Pinpoint the cell where the given text exists, returning its [X, Y] midpoint coordinate. 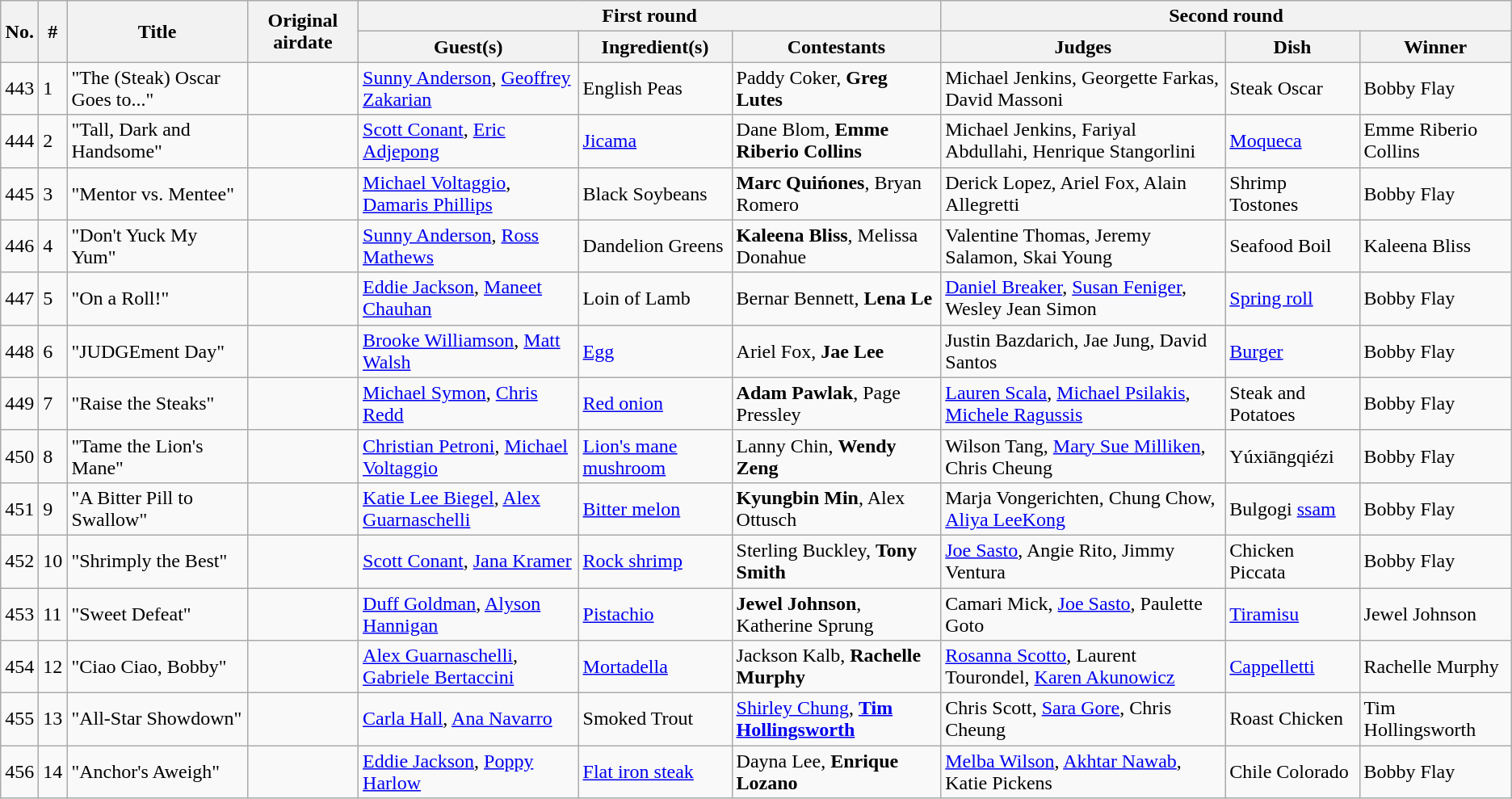
443 [19, 89]
Guest(s) [468, 47]
Bitter melon [655, 509]
452 [19, 561]
Steak Oscar [1292, 89]
Ariel Fox, Jae Lee [837, 351]
446 [19, 246]
Jackson Kalb, Rachelle Murphy [837, 667]
3 [53, 194]
Jewel Johnson [1435, 614]
Chris Scott, Sara Gore, Chris Cheung [1083, 719]
"Tame the Lion's Mane" [157, 456]
Jicama [655, 141]
Adam Pawlak, Page Pressley [837, 404]
456 [19, 772]
Lauren Scala, Michael Psilakis, Michele Ragussis [1083, 404]
English Peas [655, 89]
6 [53, 351]
Rachelle Murphy [1435, 667]
Eddie Jackson, Maneet Chauhan [468, 299]
Daniel Breaker, Susan Feniger, Wesley Jean Simon [1083, 299]
No. [19, 32]
Michael Symon, Chris Redd [468, 404]
1 [53, 89]
5 [53, 299]
Rock shrimp [655, 561]
9 [53, 509]
Bulgogi ssam [1292, 509]
Scott Conant, Eric Adjepong [468, 141]
11 [53, 614]
Sunny Anderson, Ross Mathews [468, 246]
"Shrimply the Best" [157, 561]
12 [53, 667]
Shirley Chung, Tim Hollingsworth [837, 719]
Melba Wilson, Akhtar Nawab, Katie Pickens [1083, 772]
Flat iron steak [655, 772]
Kyungbin Min, Alex Ottusch [837, 509]
Kaleena Bliss [1435, 246]
Second round [1226, 16]
Brooke Williamson, Matt Walsh [468, 351]
444 [19, 141]
Michael Voltaggio, Damaris Phillips [468, 194]
453 [19, 614]
Mortadella [655, 667]
"Anchor's Aweigh" [157, 772]
Red onion [655, 404]
Burger [1292, 351]
Dish [1292, 47]
4 [53, 246]
Contestants [837, 47]
Shrimp Tostones [1292, 194]
Bernar Bennett, Lena Le [837, 299]
Tiramisu [1292, 614]
Chile Colorado [1292, 772]
Rosanna Scotto, Laurent Tourondel, Karen Akunowicz [1083, 667]
10 [53, 561]
Moqueca [1292, 141]
Alex Guarnaschelli, Gabriele Bertaccini [468, 667]
Valentine Thomas, Jeremy Salamon, Skai Young [1083, 246]
Dane Blom, Emme Riberio Collins [837, 141]
447 [19, 299]
Smoked Trout [655, 719]
Michael Jenkins, Fariyal Abdullahi, Henrique Stangorlini [1083, 141]
# [53, 32]
Steak and Potatoes [1292, 404]
Marja Vongerichten, Chung Chow, Aliya LeeKong [1083, 509]
451 [19, 509]
455 [19, 719]
Winner [1435, 47]
7 [53, 404]
"Ciao Ciao, Bobby" [157, 667]
445 [19, 194]
Lion's mane mushroom [655, 456]
Original airdate [302, 32]
"All-Star Showdown" [157, 719]
"On a Roll!" [157, 299]
2 [53, 141]
Pistachio [655, 614]
448 [19, 351]
Michael Jenkins, Georgette Farkas, David Massoni [1083, 89]
Justin Bazdarich, Jae Jung, David Santos [1083, 351]
Katie Lee Biegel, Alex Guarnaschelli [468, 509]
450 [19, 456]
"JUDGEment Day" [157, 351]
Kaleena Bliss, Melissa Donahue [837, 246]
Seafood Boil [1292, 246]
"Mentor vs. Mentee" [157, 194]
Jewel Johnson, Katherine Sprung [837, 614]
Black Soybeans [655, 194]
Duff Goldman, Alyson Hannigan [468, 614]
"A Bitter Pill to Swallow" [157, 509]
Title [157, 32]
Tim Hollingsworth [1435, 719]
Dandelion Greens [655, 246]
454 [19, 667]
Sterling Buckley, Tony Smith [837, 561]
Ingredient(s) [655, 47]
Sunny Anderson, Geoffrey Zakarian [468, 89]
Joe Sasto, Angie Rito, Jimmy Ventura [1083, 561]
Derick Lopez, Ariel Fox, Alain Allegretti [1083, 194]
Cappelletti [1292, 667]
"The (Steak) Oscar Goes to..." [157, 89]
Wilson Tang, Mary Sue Milliken, Chris Cheung [1083, 456]
Marc Quińones, Bryan Romero [837, 194]
14 [53, 772]
Camari Mick, Joe Sasto, Paulette Goto [1083, 614]
Carla Hall, Ana Navarro [468, 719]
"Sweet Defeat" [157, 614]
Spring roll [1292, 299]
Judges [1083, 47]
Loin of Lamb [655, 299]
Emme Riberio Collins [1435, 141]
Lanny Chin, Wendy Zeng [837, 456]
Dayna Lee, Enrique Lozano [837, 772]
"Don't Yuck My Yum" [157, 246]
13 [53, 719]
Egg [655, 351]
Paddy Coker, Greg Lutes [837, 89]
8 [53, 456]
449 [19, 404]
Yúxiāngqiézi [1292, 456]
Chicken Piccata [1292, 561]
Scott Conant, Jana Kramer [468, 561]
"Tall, Dark and Handsome" [157, 141]
First round [649, 16]
Christian Petroni, Michael Voltaggio [468, 456]
Eddie Jackson, Poppy Harlow [468, 772]
"Raise the Steaks" [157, 404]
Roast Chicken [1292, 719]
